Determine the [x, y] coordinate at the center of the cell enclosing the given text.  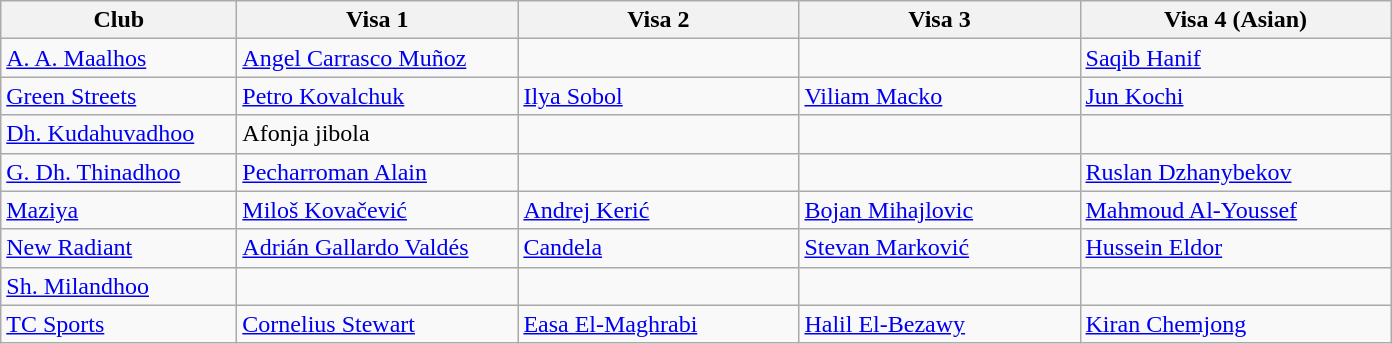
G. Dh. Thinadhoo [119, 172]
Cornelius Stewart [378, 324]
Green Streets [119, 96]
Ilya Sobol [658, 96]
Hussein Eldor [1236, 248]
Sh. Milandhoo [119, 286]
A. A. Maalhos [119, 58]
Saqib Hanif [1236, 58]
Bojan Mihajlovic [940, 210]
Viliam Macko [940, 96]
Dh. Kudahuvadhoo [119, 134]
Club [119, 20]
Maziya [119, 210]
Jun Kochi [1236, 96]
Adrián Gallardo Valdés [378, 248]
Candela [658, 248]
Petro Kovalchuk [378, 96]
New Radiant [119, 248]
Afonja jibola [378, 134]
Pecharroman Alain [378, 172]
Angel Carrasco Muñoz [378, 58]
Kiran Chemjong [1236, 324]
Visa 3 [940, 20]
Easa El-Maghrabi [658, 324]
Visa 2 [658, 20]
Visa 4 (Asian) [1236, 20]
Mahmoud Al-Youssef [1236, 210]
Miloš Kovačević [378, 210]
Stevan Marković [940, 248]
Ruslan Dzhanybekov [1236, 172]
Halil El-Bezawy [940, 324]
TC Sports [119, 324]
Andrej Kerić [658, 210]
Visa 1 [378, 20]
